Return [X, Y] of the center of cell containing provided text 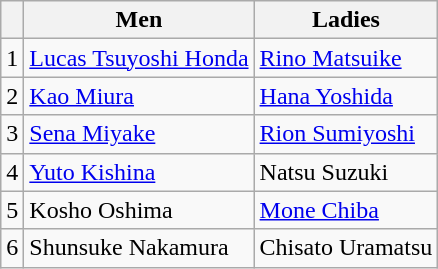
Rion Sumiyoshi [346, 134]
Kao Miura [139, 96]
Men [139, 20]
Rino Matsuike [346, 58]
Lucas Tsuyoshi Honda [139, 58]
Chisato Uramatsu [346, 248]
3 [12, 134]
2 [12, 96]
Hana Yoshida [346, 96]
Ladies [346, 20]
1 [12, 58]
Natsu Suzuki [346, 172]
Yuto Kishina [139, 172]
Sena Miyake [139, 134]
Mone Chiba [346, 210]
Shunsuke Nakamura [139, 248]
6 [12, 248]
Kosho Oshima [139, 210]
5 [12, 210]
4 [12, 172]
